Scan for the cell matching the given text and deliver its (x, y) coordinate at center. 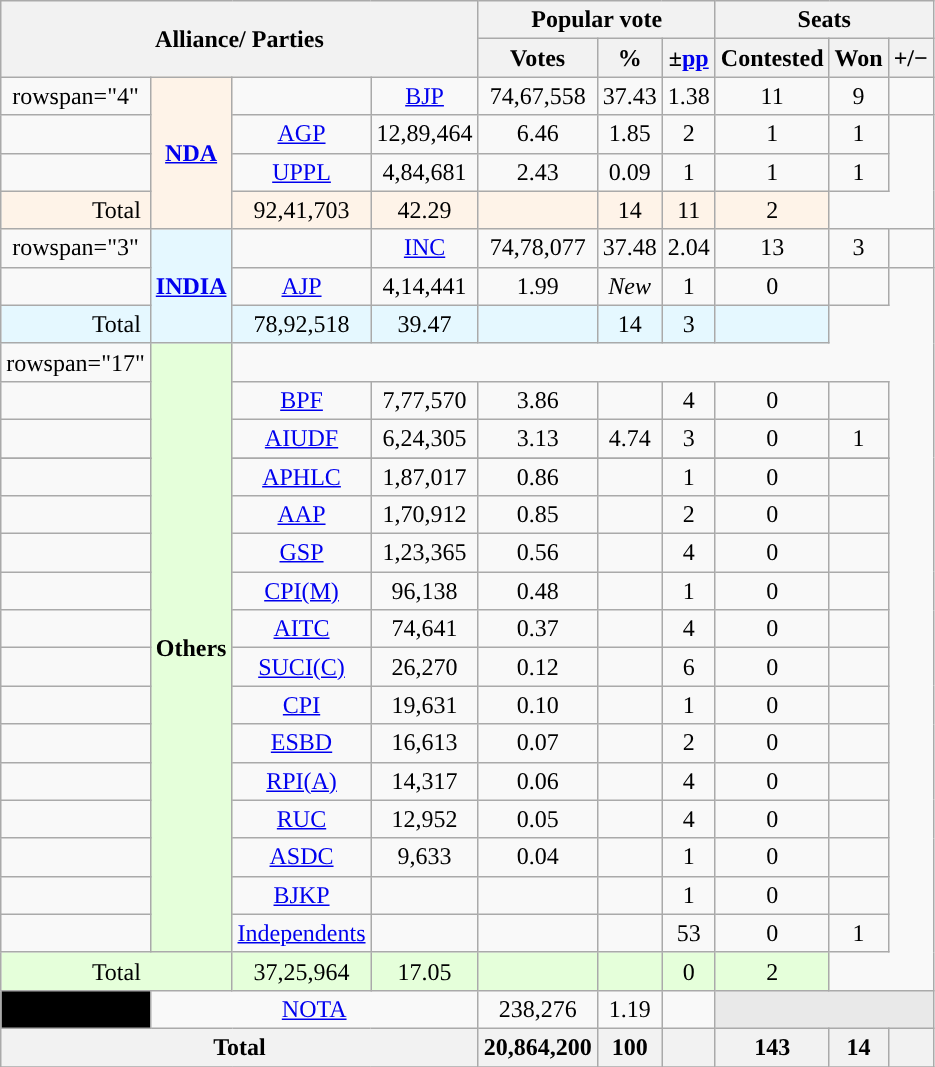
Votes (538, 58)
37,25,964 (302, 971)
% (630, 58)
17.05 (424, 971)
CPI (302, 705)
New (630, 286)
6,24,305 (424, 438)
26,270 (424, 667)
9 (858, 96)
4,14,441 (424, 286)
Alliance/ Parties (240, 39)
rowspan="17" (76, 362)
Seats (824, 20)
74,641 (424, 629)
0.56 (538, 553)
42.29 (424, 210)
AJP (302, 286)
Won (858, 58)
APHLC (302, 477)
ESBD (302, 743)
NDA (191, 153)
BPF (302, 400)
0.07 (538, 743)
AIUDF (302, 438)
1,23,365 (424, 553)
37.43 (630, 96)
0.37 (538, 629)
1.38 (688, 96)
37.48 (630, 248)
0.48 (538, 591)
0.06 (538, 781)
RUC (302, 819)
12,89,464 (424, 134)
74,67,558 (538, 96)
INDIA (191, 286)
GSP (302, 553)
BJKP (302, 895)
53 (688, 933)
0.05 (538, 819)
AITC (302, 629)
19,631 (424, 705)
Popular vote (596, 20)
92,41,703 (302, 210)
3.86 (538, 400)
0.10 (538, 705)
6.46 (538, 134)
96,138 (424, 591)
9,633 (424, 857)
Others (191, 648)
74,78,077 (538, 248)
AAP (302, 515)
INC (424, 248)
0.86 (538, 477)
6 (688, 667)
7,77,570 (424, 400)
13 (772, 248)
14,317 (424, 781)
78,92,518 (302, 324)
100 (630, 1047)
NOTA (314, 1009)
39.47 (424, 324)
RPI(A) (302, 781)
143 (772, 1047)
2.43 (538, 172)
0.09 (630, 172)
1.85 (630, 134)
ASDC (302, 857)
rowspan="3" (76, 248)
1,87,017 (424, 477)
0.12 (538, 667)
rowspan="4" (76, 96)
0.04 (538, 857)
AGP (302, 134)
1.19 (630, 1009)
CPI(M) (302, 591)
4,84,681 (424, 172)
Contested (772, 58)
SUCI(C) (302, 667)
1,70,912 (424, 515)
UPPL (302, 172)
20,864,200 (538, 1047)
238,276 (538, 1009)
0.85 (538, 515)
4.74 (630, 438)
1.99 (538, 286)
2.04 (688, 248)
16,613 (424, 743)
3.13 (538, 438)
Independents (302, 933)
±pp (688, 58)
BJP (424, 96)
12,952 (424, 819)
+/− (910, 58)
